From the cell containing the given text, extract its center point as [x, y] coordinate. 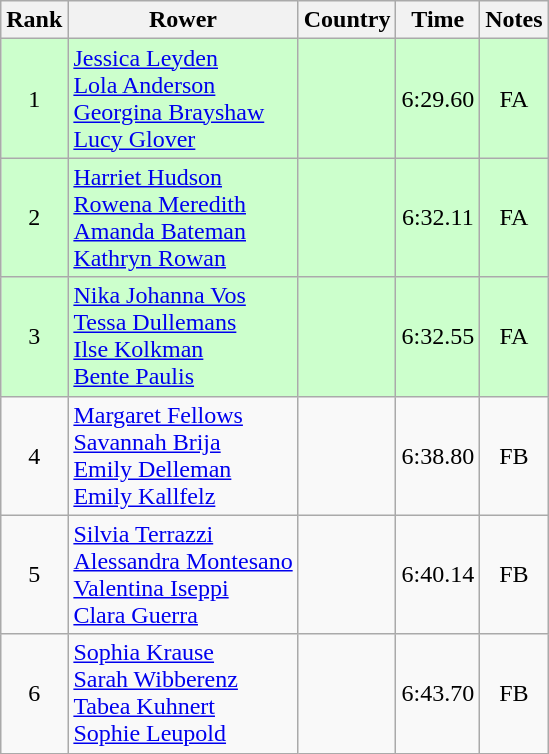
Jessica LeydenLola AndersonGeorgina BrayshawLucy Glover [183, 98]
4 [34, 456]
Notes [514, 20]
1 [34, 98]
6:40.14 [438, 574]
6:29.60 [438, 98]
Rower [183, 20]
6:32.55 [438, 336]
5 [34, 574]
Harriet HudsonRowena MeredithAmanda BatemanKathryn Rowan [183, 218]
2 [34, 218]
3 [34, 336]
6:32.11 [438, 218]
Margaret FellowsSavannah BrijaEmily DellemanEmily Kallfelz [183, 456]
Silvia TerrazziAlessandra MontesanoValentina IseppiClara Guerra [183, 574]
6:43.70 [438, 694]
Nika Johanna VosTessa DullemansIlse KolkmanBente Paulis [183, 336]
6:38.80 [438, 456]
Time [438, 20]
Country [347, 20]
Rank [34, 20]
Sophia KrauseSarah WibberenzTabea KuhnertSophie Leupold [183, 694]
6 [34, 694]
